Return the [X, Y] coordinate for the center point of the cell that contains the specified text.  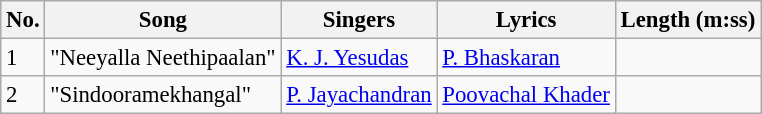
Singers [359, 20]
Poovachal Khader [526, 95]
Lyrics [526, 20]
P. Jayachandran [359, 95]
K. J. Yesudas [359, 58]
No. [23, 20]
1 [23, 58]
2 [23, 95]
Song [163, 20]
P. Bhaskaran [526, 58]
Length (m:ss) [688, 20]
"Sindooramekhangal" [163, 95]
"Neeyalla Neethipaalan" [163, 58]
